Scan for the cell matching the given text and deliver its [X, Y] coordinate at center. 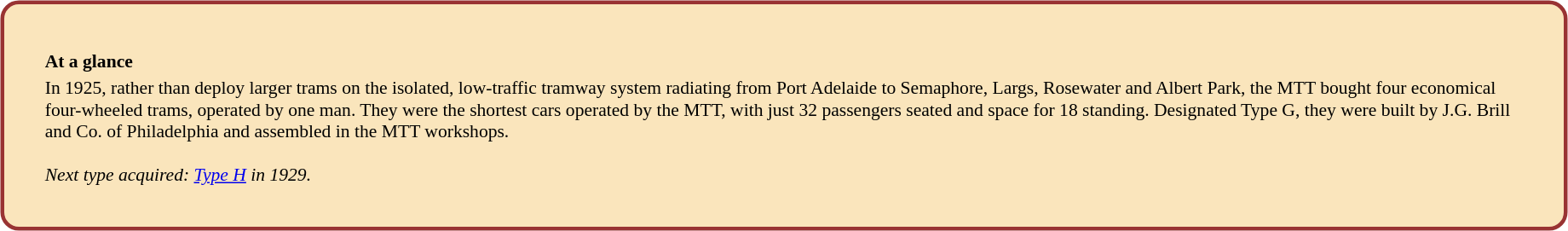
At a glance [784, 61]
